Return the [x, y] coordinate for the center point of the cell that contains the specified text.  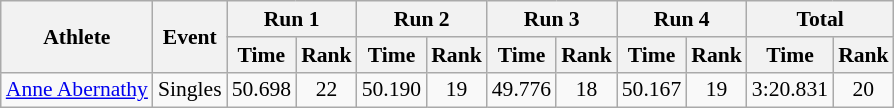
Run 4 [682, 19]
Anne Abernathy [77, 90]
Event [190, 36]
22 [326, 90]
Athlete [77, 36]
18 [586, 90]
Singles [190, 90]
50.167 [652, 90]
49.776 [522, 90]
3:20.831 [790, 90]
20 [864, 90]
50.190 [392, 90]
Run 2 [422, 19]
Run 1 [292, 19]
Total [820, 19]
50.698 [262, 90]
Run 3 [552, 19]
